Determine the (X, Y) coordinate at the center of the cell enclosing the given text.  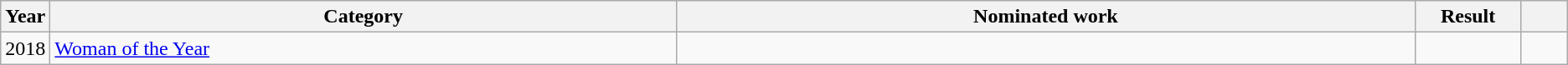
Result (1467, 17)
Nominated work (1046, 17)
Category (364, 17)
Year (25, 17)
2018 (25, 48)
Woman of the Year (364, 48)
